Find where the given text appears and provide that cell's center as [X, Y] coordinate. 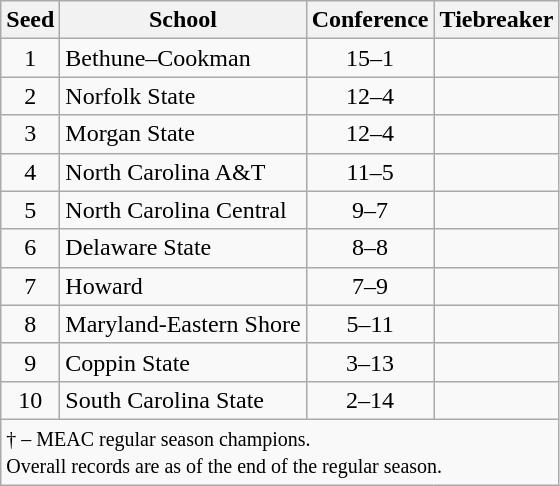
† – MEAC regular season champions.Overall records are as of the end of the regular season. [280, 452]
10 [30, 400]
9 [30, 362]
Howard [183, 286]
6 [30, 248]
Tiebreaker [496, 20]
South Carolina State [183, 400]
2 [30, 96]
5 [30, 210]
Maryland-Eastern Shore [183, 324]
3 [30, 134]
2–14 [370, 400]
7 [30, 286]
Bethune–Cookman [183, 58]
Conference [370, 20]
Morgan State [183, 134]
School [183, 20]
11–5 [370, 172]
8–8 [370, 248]
9–7 [370, 210]
1 [30, 58]
4 [30, 172]
Coppin State [183, 362]
8 [30, 324]
Seed [30, 20]
5–11 [370, 324]
North Carolina A&T [183, 172]
Delaware State [183, 248]
15–1 [370, 58]
3–13 [370, 362]
North Carolina Central [183, 210]
7–9 [370, 286]
Norfolk State [183, 96]
